Determine the (X, Y) coordinate at the center of the cell enclosing the given text.  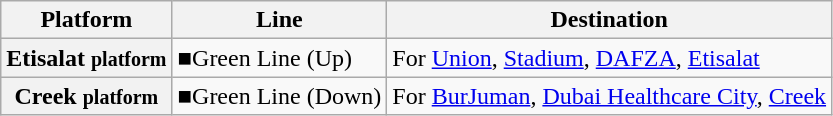
Creek platform (86, 96)
For BurJuman, Dubai Healthcare City, Creek (610, 96)
For Union, Stadium, DAFZA, Etisalat (610, 58)
Platform (86, 20)
Destination (610, 20)
■Green Line (Up) (280, 58)
■Green Line (Down) (280, 96)
Line (280, 20)
Etisalat platform (86, 58)
